Capture the cell that displays the provided text and extract its [X, Y] central coordinate. 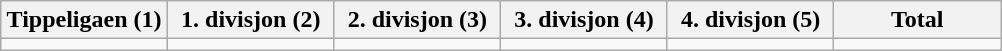
Tippeligaen (1) [84, 20]
4. divisjon (5) [750, 20]
2. divisjon (3) [418, 20]
1. divisjon (2) [250, 20]
Total [918, 20]
3. divisjon (4) [584, 20]
